Return (X, Y) of the center of cell containing provided text 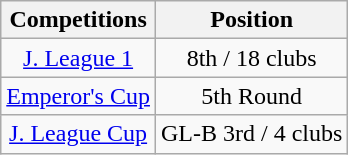
J. League 1 (78, 58)
J. League Cup (78, 134)
5th Round (251, 96)
GL-B 3rd / 4 clubs (251, 134)
Competitions (78, 20)
Position (251, 20)
8th / 18 clubs (251, 58)
Emperor's Cup (78, 96)
